Determine the [X, Y] coordinate at the center of the cell enclosing the given text.  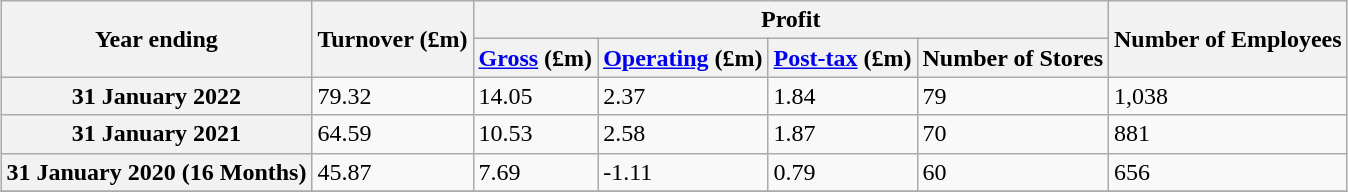
Turnover (£m) [392, 39]
656 [1228, 172]
1.87 [842, 134]
0.79 [842, 172]
2.58 [683, 134]
1.84 [842, 96]
31 January 2021 [156, 134]
14.05 [536, 96]
31 January 2020 (16 Months) [156, 172]
60 [1013, 172]
64.59 [392, 134]
7.69 [536, 172]
79 [1013, 96]
70 [1013, 134]
881 [1228, 134]
Operating (£m) [683, 58]
Post-tax (£m) [842, 58]
2.37 [683, 96]
10.53 [536, 134]
Profit [791, 20]
31 January 2022 [156, 96]
Number of Employees [1228, 39]
79.32 [392, 96]
45.87 [392, 172]
Number of Stores [1013, 58]
-1.11 [683, 172]
Year ending [156, 39]
1,038 [1228, 96]
Gross (£m) [536, 58]
